Search for the cell housing the specified text and yield its [x, y] center coordinate. 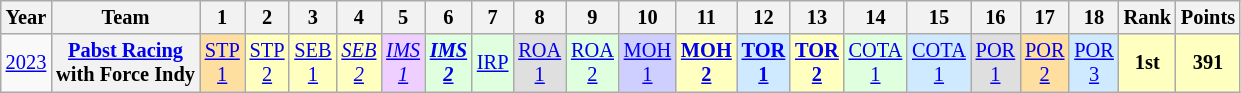
ROA1 [540, 63]
3 [312, 17]
17 [1044, 17]
Team [126, 17]
391 [1208, 63]
Year [26, 17]
SEB2 [358, 63]
15 [939, 17]
1st [1148, 63]
14 [876, 17]
STP2 [268, 63]
MOH2 [706, 63]
16 [996, 17]
Pabst Racingwith Force Indy [126, 63]
STP1 [222, 63]
10 [648, 17]
TOR2 [816, 63]
6 [448, 17]
SEB1 [312, 63]
TOR1 [764, 63]
11 [706, 17]
IMS2 [448, 63]
1 [222, 17]
IMS1 [403, 63]
9 [592, 17]
Rank [1148, 17]
8 [540, 17]
18 [1094, 17]
POR1 [996, 63]
12 [764, 17]
2023 [26, 63]
2 [268, 17]
ROA2 [592, 63]
13 [816, 17]
POR2 [1044, 63]
5 [403, 17]
MOH1 [648, 63]
IRP [492, 63]
Points [1208, 17]
POR3 [1094, 63]
4 [358, 17]
7 [492, 17]
